Capture the cell that displays the provided text and extract its [x, y] central coordinate. 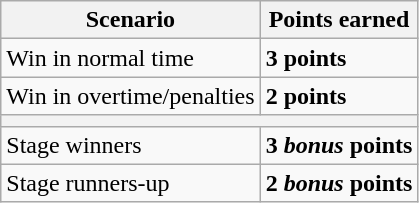
Stage winners [130, 145]
3 points [339, 58]
Win in overtime/penalties [130, 96]
Points earned [339, 20]
Scenario [130, 20]
Win in normal time [130, 58]
2 bonus points [339, 183]
3 bonus points [339, 145]
Stage runners-up [130, 183]
2 points [339, 96]
